Capture the cell that displays the provided text and extract its (x, y) central coordinate. 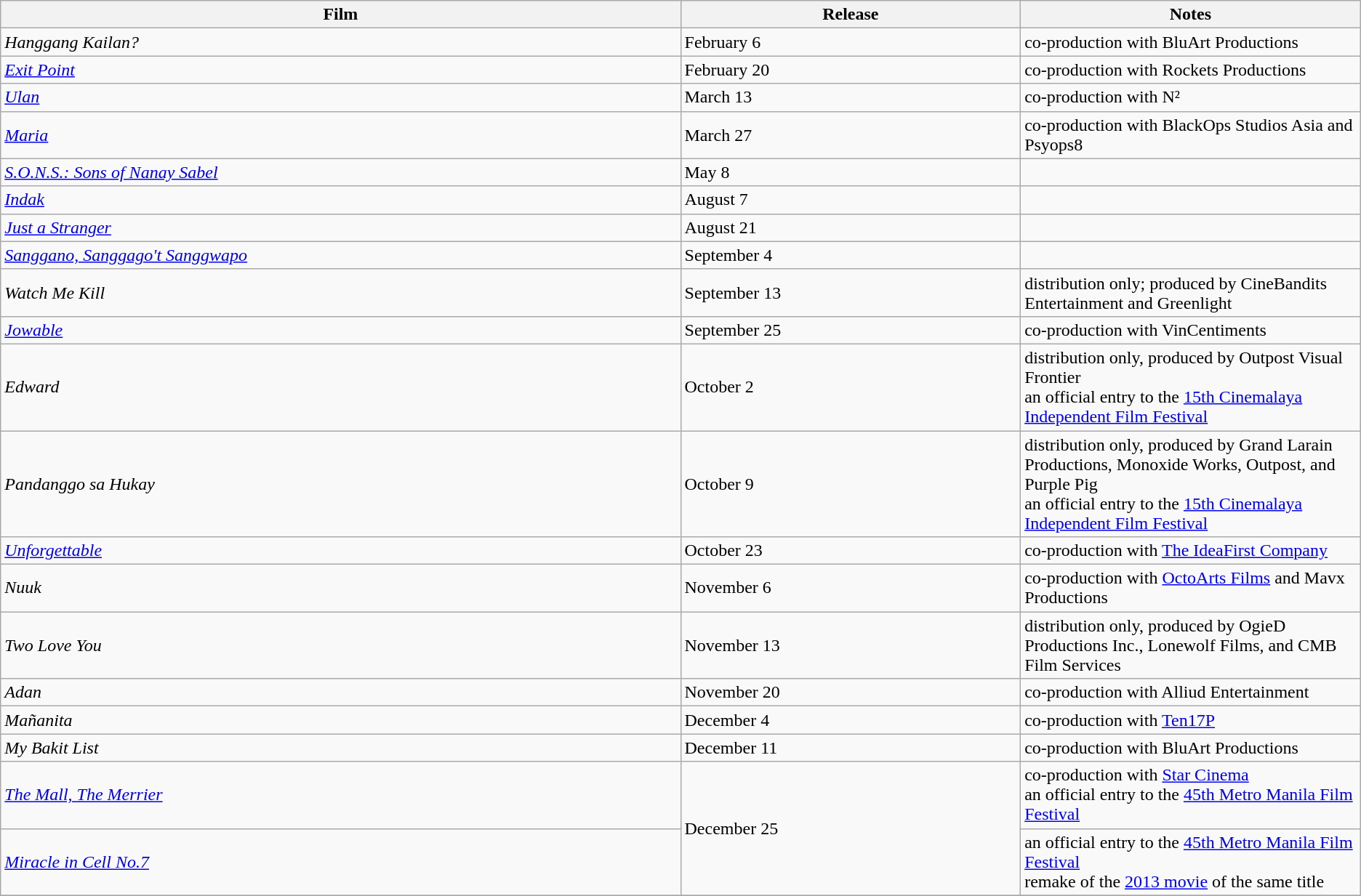
October 2 (851, 387)
September 4 (851, 255)
Film (340, 15)
February 6 (851, 42)
August 21 (851, 227)
December 25 (851, 828)
distribution only, produced by OgieD Productions Inc., Lonewolf Films, and CMB Film Services (1191, 645)
November 13 (851, 645)
Edward (340, 387)
co-production with N² (1191, 97)
S.O.N.S.: Sons of Nanay Sabel (340, 172)
co-production with Star Cinema an official entry to the 45th Metro Manila Film Festival (1191, 795)
Pandanggo sa Hukay (340, 483)
Jowable (340, 330)
Mañanita (340, 720)
an official entry to the 45th Metro Manila Film Festival remake of the 2013 movie of the same title (1191, 862)
December 11 (851, 748)
November 6 (851, 589)
Two Love You (340, 645)
Ulan (340, 97)
Just a Stranger (340, 227)
co-production with Ten17P (1191, 720)
Watch Me Kill (340, 292)
co-production with The IdeaFirst Company (1191, 551)
May 8 (851, 172)
co-production with Alliud Entertainment (1191, 693)
September 25 (851, 330)
October 9 (851, 483)
December 4 (851, 720)
co-production with VinCentiments (1191, 330)
distribution only, produced by Outpost Visual Frontieran official entry to the 15th Cinemalaya Independent Film Festival (1191, 387)
The Mall, The Merrier (340, 795)
Hanggang Kailan? (340, 42)
Adan (340, 693)
Unforgettable (340, 551)
March 13 (851, 97)
Sanggano, Sanggago't Sanggwapo (340, 255)
Miracle in Cell No.7 (340, 862)
co-production with Rockets Productions (1191, 70)
March 27 (851, 135)
My Bakit List (340, 748)
distribution only; produced by CineBandits Entertainment and Greenlight (1191, 292)
February 20 (851, 70)
October 23 (851, 551)
Exit Point (340, 70)
Maria (340, 135)
September 13 (851, 292)
Notes (1191, 15)
Release (851, 15)
co-production with OctoArts Films and Mavx Productions (1191, 589)
Indak (340, 200)
August 7 (851, 200)
co-production with BlackOps Studios Asia and Psyops8 (1191, 135)
Nuuk (340, 589)
November 20 (851, 693)
